Pinpoint the cell where the given text exists, returning its (X, Y) midpoint coordinate. 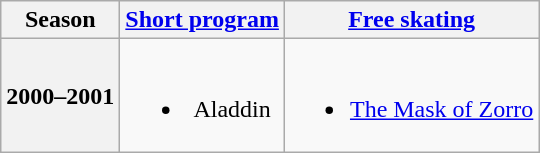
2000–2001 (60, 96)
Season (60, 20)
Free skating (411, 20)
Short program (202, 20)
Aladdin (202, 96)
The Mask of Zorro (411, 96)
